Capture the cell that displays the provided text and extract its (X, Y) central coordinate. 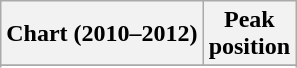
Chart (2010–2012) (102, 34)
Peakposition (249, 34)
